Locate the cell with the specified text and output its (X, Y) center coordinate. 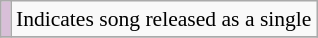
Indicates song released as a single (164, 19)
